Provide the [x, y] coordinate of the cell's center where the given text is located.  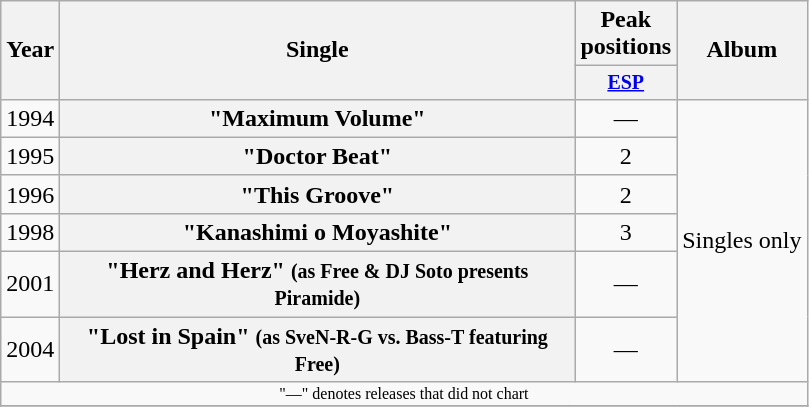
"This Groove" [318, 194]
Peak positions [626, 34]
2001 [30, 284]
Album [742, 50]
"—" denotes releases that did not chart [404, 394]
1994 [30, 118]
"Kanashimi o Moyashite" [318, 232]
"Herz and Herz" (as Free & DJ Soto presents Piramide) [318, 284]
1996 [30, 194]
2004 [30, 350]
"Lost in Spain" (as SveN-R-G vs. Bass-T featuring Free) [318, 350]
1998 [30, 232]
3 [626, 232]
Singles only [742, 240]
"Doctor Beat" [318, 156]
"Maximum Volume" [318, 118]
Year [30, 50]
Single [318, 50]
1995 [30, 156]
ESP [626, 82]
